Scan for the cell matching the given text and deliver its (X, Y) coordinate at center. 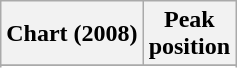
Chart (2008) (72, 34)
Peakposition (189, 34)
